Scan for the cell matching the given text and deliver its (x, y) coordinate at center. 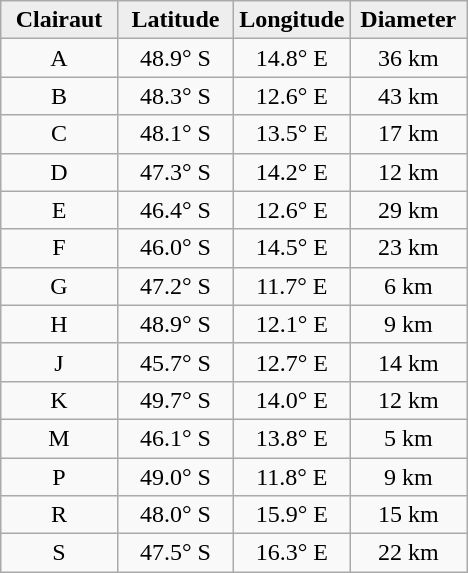
14.2° E (292, 172)
47.5° S (175, 553)
Diameter (408, 20)
B (59, 96)
23 km (408, 248)
6 km (408, 286)
F (59, 248)
15 km (408, 515)
P (59, 477)
D (59, 172)
R (59, 515)
48.0° S (175, 515)
46.4° S (175, 210)
A (59, 58)
48.1° S (175, 134)
5 km (408, 438)
36 km (408, 58)
49.7° S (175, 400)
48.3° S (175, 96)
E (59, 210)
Clairaut (59, 20)
14.5° E (292, 248)
11.8° E (292, 477)
46.1° S (175, 438)
14 km (408, 362)
S (59, 553)
47.2° S (175, 286)
45.7° S (175, 362)
46.0° S (175, 248)
47.3° S (175, 172)
14.0° E (292, 400)
15.9° E (292, 515)
11.7° E (292, 286)
17 km (408, 134)
13.5° E (292, 134)
G (59, 286)
C (59, 134)
49.0° S (175, 477)
Latitude (175, 20)
14.8° E (292, 58)
Longitude (292, 20)
13.8° E (292, 438)
29 km (408, 210)
43 km (408, 96)
K (59, 400)
16.3° E (292, 553)
J (59, 362)
22 km (408, 553)
12.1° E (292, 324)
12.7° E (292, 362)
M (59, 438)
H (59, 324)
